Search for the cell housing the specified text and yield its (X, Y) center coordinate. 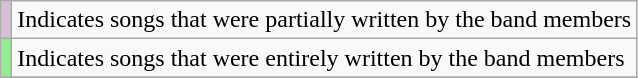
Indicates songs that were entirely written by the band members (324, 58)
Indicates songs that were partially written by the band members (324, 20)
